Return (x, y) of the center of cell containing provided text 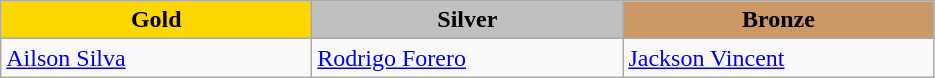
Gold (156, 20)
Ailson Silva (156, 58)
Rodrigo Forero (468, 58)
Bronze (778, 20)
Jackson Vincent (778, 58)
Silver (468, 20)
